Return [x, y] of the center of cell containing provided text 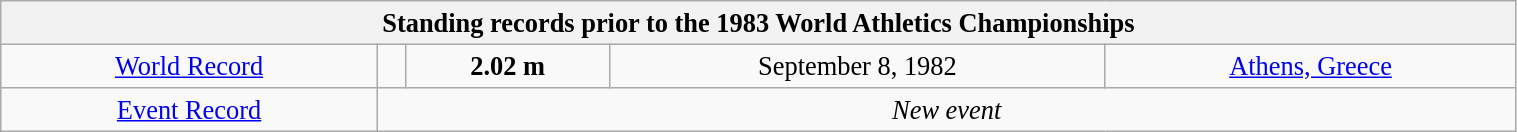
Standing records prior to the 1983 World Athletics Championships [758, 22]
2.02 m [508, 66]
New event [946, 109]
World Record [190, 66]
Event Record [190, 109]
Athens, Greece [1310, 66]
September 8, 1982 [858, 66]
